Search for the cell housing the specified text and yield its [x, y] center coordinate. 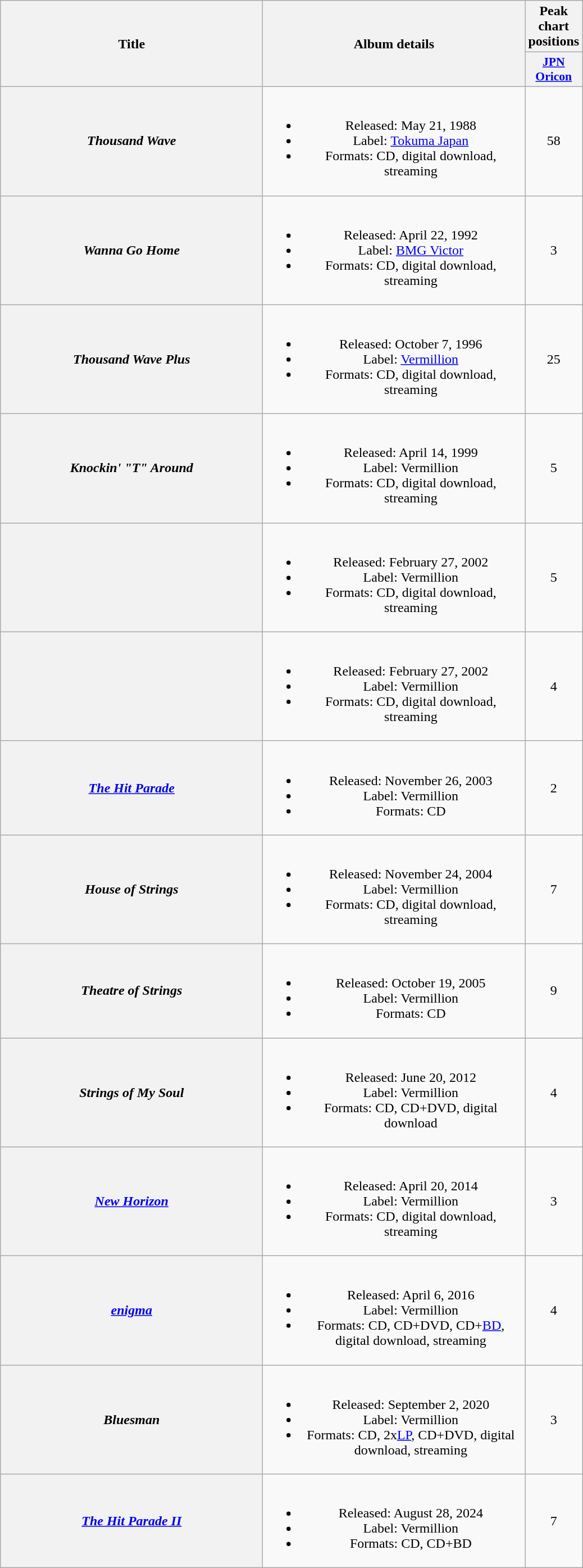
Released: October 19, 2005Label: VermillionFormats: CD [394, 990]
Released: October 7, 1996Label: VermillionFormats: CD, digital download, streaming [394, 359]
Released: November 24, 2004Label: VermillionFormats: CD, digital download, streaming [394, 889]
The Hit Parade [131, 788]
Title [131, 44]
Strings of My Soul [131, 1092]
Album details [394, 44]
JPNOricon [554, 70]
New Horizon [131, 1202]
2 [554, 788]
House of Strings [131, 889]
Theatre of Strings [131, 990]
enigma [131, 1311]
Released: September 2, 2020Label: VermillionFormats: CD, 2xLP, CD+DVD, digital download, streaming [394, 1420]
Thousand Wave [131, 141]
Released: May 21, 1988Label: Tokuma JapanFormats: CD, digital download, streaming [394, 141]
Peakchartpositions [554, 26]
Bluesman [131, 1420]
Released: November 26, 2003Label: VermillionFormats: CD [394, 788]
Released: June 20, 2012Label: VermillionFormats: CD, CD+DVD, digital download [394, 1092]
Thousand Wave Plus [131, 359]
Released: April 6, 2016Label: VermillionFormats: CD, CD+DVD, CD+BD, digital download, streaming [394, 1311]
Released: April 22, 1992Label: BMG VictorFormats: CD, digital download, streaming [394, 250]
Released: April 20, 2014Label: VermillionFormats: CD, digital download, streaming [394, 1202]
Knockin' "T" Around [131, 468]
9 [554, 990]
Released: April 14, 1999Label: VermillionFormats: CD, digital download, streaming [394, 468]
25 [554, 359]
Wanna Go Home [131, 250]
58 [554, 141]
Released: August 28, 2024Label: VermillionFormats: CD, CD+BD [394, 1521]
The Hit Parade II [131, 1521]
